Determine the (X, Y) coordinate at the center of the cell enclosing the given text.  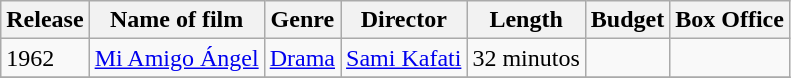
Mi Amigo Ángel (176, 58)
32 minutos (526, 58)
Sami Kafati (404, 58)
Release (45, 20)
Drama (302, 58)
Box Office (730, 20)
Director (404, 20)
Name of film (176, 20)
Genre (302, 20)
1962 (45, 58)
Length (526, 20)
Budget (627, 20)
